Scan for the cell matching the given text and deliver its (X, Y) coordinate at center. 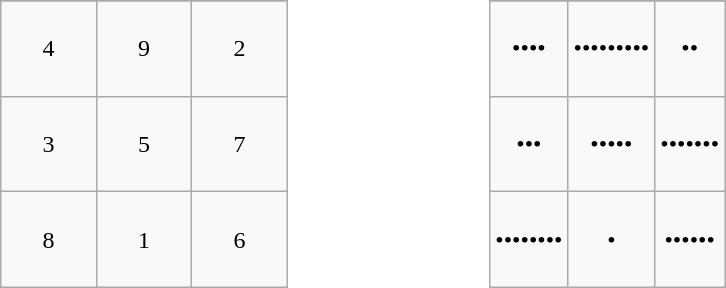
6 (240, 240)
2 (240, 48)
••••••• (690, 144)
5 (144, 144)
• (612, 240)
3 (48, 144)
•• (690, 48)
•••••• (690, 240)
1 (144, 240)
9 (144, 48)
••••• (612, 144)
4 (48, 48)
8 (48, 240)
•••••••• (529, 240)
••••••••• (612, 48)
7 (240, 144)
••• (529, 144)
•••• (529, 48)
